Provide the [X, Y] coordinate of the cell's center where the given text is located.  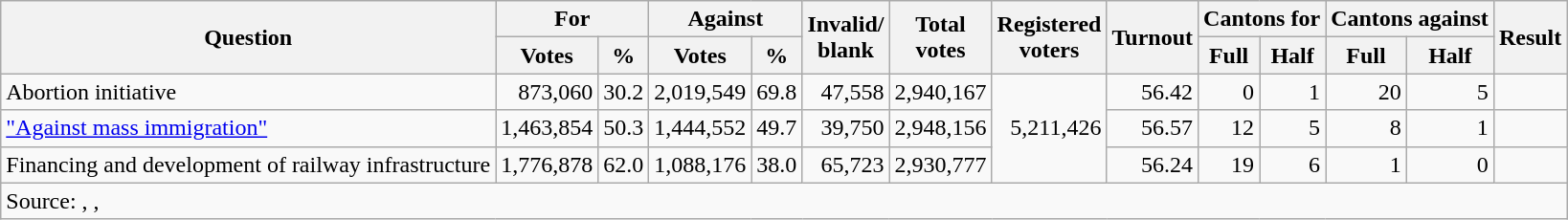
2,019,549 [701, 92]
Source: , , [784, 201]
62.0 [624, 165]
Turnout [1153, 37]
50.3 [624, 128]
1,463,854 [548, 128]
65,723 [846, 165]
Abortion initiative [249, 92]
56.42 [1153, 92]
8 [1367, 128]
Cantons for [1262, 19]
6 [1292, 165]
Invalid/blank [846, 37]
Question [249, 37]
Result [1530, 37]
1,776,878 [548, 165]
1,444,552 [701, 128]
Registeredvoters [1049, 37]
56.57 [1153, 128]
2,948,156 [940, 128]
56.24 [1153, 165]
5,211,426 [1049, 128]
1,088,176 [701, 165]
"Against mass immigration" [249, 128]
Against [726, 19]
Financing and development of railway infrastructure [249, 165]
20 [1367, 92]
47,558 [846, 92]
49.7 [777, 128]
2,930,777 [940, 165]
39,750 [846, 128]
2,940,167 [940, 92]
30.2 [624, 92]
873,060 [548, 92]
For [572, 19]
19 [1229, 165]
Totalvotes [940, 37]
Cantons against [1410, 19]
38.0 [777, 165]
12 [1229, 128]
69.8 [777, 92]
